Determine the [x, y] coordinate at the center of the cell enclosing the given text.  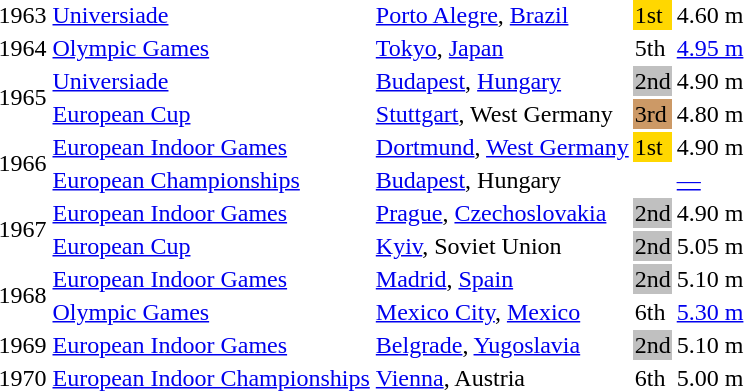
3rd [652, 114]
Madrid, Spain [502, 279]
Porto Alegre, Brazil [502, 15]
Tokyo, Japan [502, 48]
European Championships [211, 180]
Belgrade, Yugoslavia [502, 345]
5th [652, 48]
Kyiv, Soviet Union [502, 246]
6th [652, 312]
Stuttgart, West Germany [502, 114]
Mexico City, Mexico [502, 312]
Prague, Czechoslovakia [502, 213]
Dortmund, West Germany [502, 147]
